Detect which cell encompasses the target text, then output its [x, y] center coordinate. 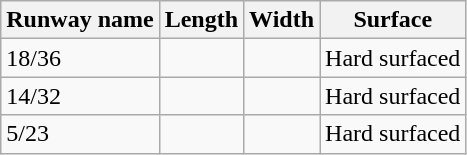
14/32 [80, 96]
Width [282, 20]
18/36 [80, 58]
Runway name [80, 20]
5/23 [80, 134]
Surface [393, 20]
Length [201, 20]
